Capture the cell that displays the provided text and extract its [X, Y] central coordinate. 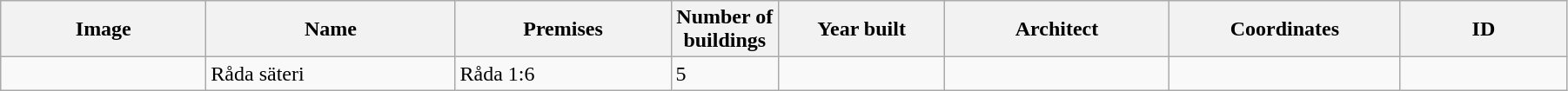
Architect [1057, 29]
Råda 1:6 [563, 74]
Image [104, 29]
5 [725, 74]
Number ofbuildings [725, 29]
ID [1483, 29]
Råda säteri [331, 74]
Premises [563, 29]
Coordinates [1284, 29]
Year built [861, 29]
Name [331, 29]
